Search for the cell housing the specified text and yield its (x, y) center coordinate. 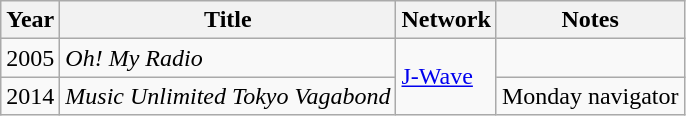
Year (30, 20)
Music Unlimited Tokyo Vagabond (228, 96)
Title (228, 20)
Monday navigator (590, 96)
Network (446, 20)
J-Wave (446, 77)
Notes (590, 20)
2014 (30, 96)
Oh! My Radio (228, 58)
2005 (30, 58)
